Detect which cell encompasses the target text, then output its (x, y) center coordinate. 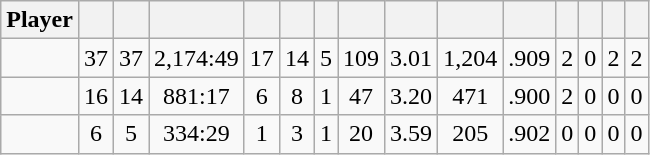
.900 (530, 96)
8 (296, 96)
334:29 (197, 134)
881:17 (197, 96)
3.01 (412, 58)
3 (296, 134)
20 (362, 134)
.909 (530, 58)
16 (96, 96)
109 (362, 58)
3.59 (412, 134)
3.20 (412, 96)
17 (262, 58)
205 (470, 134)
2,174:49 (197, 58)
.902 (530, 134)
Player (40, 20)
1,204 (470, 58)
471 (470, 96)
47 (362, 96)
